Identify which cell holds the provided text, then report its (X, Y) central coordinate. 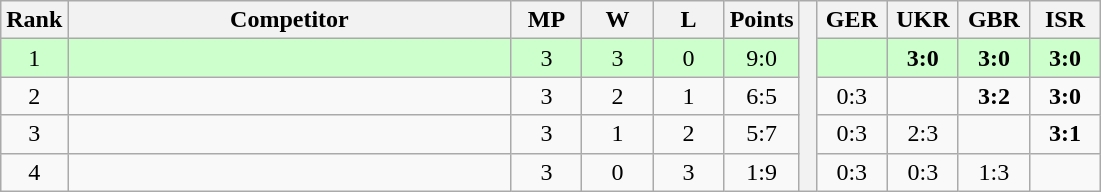
L (688, 20)
UKR (922, 20)
GBR (994, 20)
3:2 (994, 96)
6:5 (762, 96)
Points (762, 20)
4 (34, 172)
Rank (34, 20)
5:7 (762, 134)
Competitor (290, 20)
1:9 (762, 172)
W (618, 20)
MP (546, 20)
ISR (1064, 20)
GER (852, 20)
3:1 (1064, 134)
1:3 (994, 172)
2:3 (922, 134)
9:0 (762, 58)
